Pinpoint the cell where the given text exists, returning its [X, Y] midpoint coordinate. 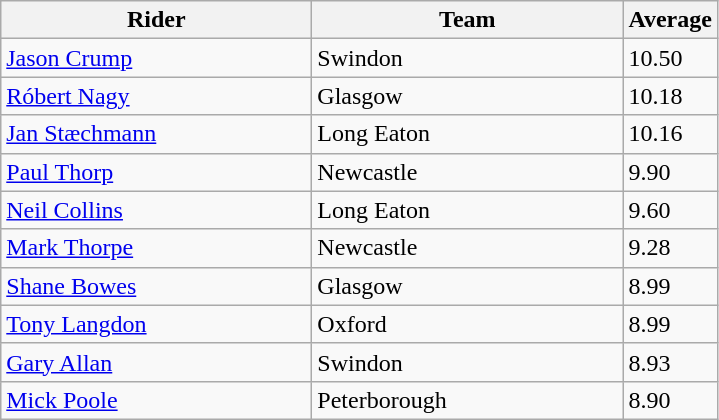
Mick Poole [156, 400]
9.28 [670, 248]
10.50 [670, 58]
Average [670, 20]
Mark Thorpe [156, 248]
Peterborough [468, 400]
Neil Collins [156, 210]
10.18 [670, 96]
8.90 [670, 400]
Oxford [468, 324]
9.60 [670, 210]
Paul Thorp [156, 172]
9.90 [670, 172]
Team [468, 20]
Tony Langdon [156, 324]
10.16 [670, 134]
Gary Allan [156, 362]
Róbert Nagy [156, 96]
Shane Bowes [156, 286]
Rider [156, 20]
8.93 [670, 362]
Jan Stæchmann [156, 134]
Jason Crump [156, 58]
